Determine the [x, y] coordinate at the center of the cell enclosing the given text.  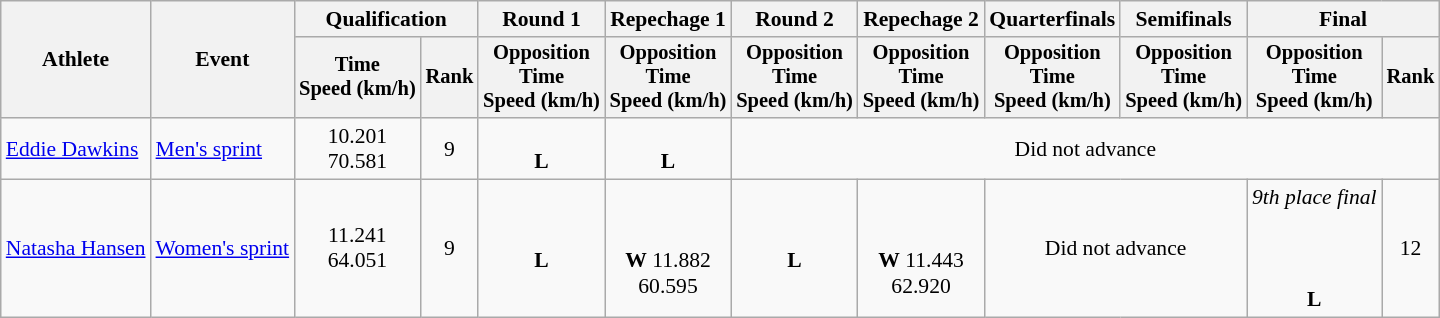
Repechage 1 [668, 19]
9th place finalL [1314, 249]
Round 2 [794, 19]
Round 1 [542, 19]
W 11.44362.920 [922, 249]
Quarterfinals [1052, 19]
Semifinals [1184, 19]
Repechage 2 [922, 19]
Final [1343, 19]
W 11.88260.595 [668, 249]
Men's sprint [223, 148]
Women's sprint [223, 249]
TimeSpeed (km/h) [358, 78]
11.24164.051 [358, 249]
Athlete [76, 60]
Eddie Dawkins [76, 148]
Natasha Hansen [76, 249]
Qualification [386, 19]
Event [223, 60]
10.20170.581 [358, 148]
12 [1411, 249]
